Output the [x, y] coordinate of the center of the cell containing the given text.  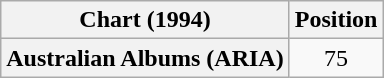
Chart (1994) [145, 20]
Position [336, 20]
75 [336, 58]
Australian Albums (ARIA) [145, 58]
